From the cell containing the given text, extract its center point as [X, Y] coordinate. 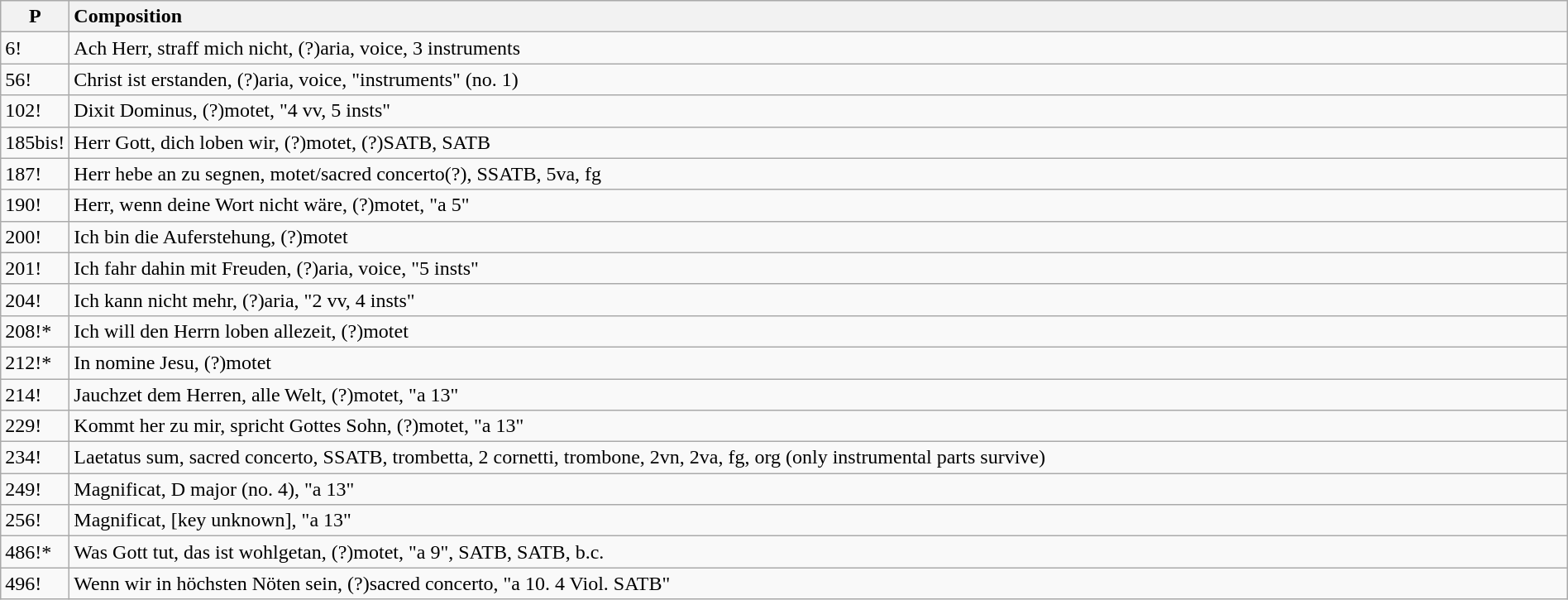
208!* [35, 331]
Herr Gott, dich loben wir, (?)motet, (?)SATB, SATB [819, 142]
204! [35, 300]
Ach Herr, straff mich nicht, (?)aria, voice, 3 instruments [819, 48]
486!* [35, 552]
Christ ist erstanden, (?)aria, voice, "instruments" (no. 1) [819, 79]
Herr, wenn deine Wort nicht wäre, (?)motet, "a 5" [819, 205]
229! [35, 426]
187! [35, 174]
201! [35, 268]
Magnificat, [key unknown], "a 13" [819, 521]
102! [35, 111]
249! [35, 489]
Magnificat, D major (no. 4), "a 13" [819, 489]
256! [35, 521]
214! [35, 395]
212!* [35, 362]
234! [35, 458]
In nomine Jesu, (?)motet [819, 362]
56! [35, 79]
Composition [819, 17]
Kommt her zu mir, spricht Gottes Sohn, (?)motet, "a 13" [819, 426]
185bis! [35, 142]
Ich will den Herrn loben allezeit, (?)motet [819, 331]
6! [35, 48]
200! [35, 237]
P [35, 17]
Wenn wir in höchsten Nöten sein, (?)sacred concerto, "a 10. 4 Viol. SATB" [819, 583]
Ich kann nicht mehr, (?)aria, "2 vv, 4 insts" [819, 300]
Ich fahr dahin mit Freuden, (?)aria, voice, "5 insts" [819, 268]
496! [35, 583]
Dixit Dominus, (?)motet, "4 vv, 5 insts" [819, 111]
Herr hebe an zu segnen, motet/sacred concerto(?), SSATB, 5va, fg [819, 174]
190! [35, 205]
Ich bin die Auferstehung, (?)motet [819, 237]
Laetatus sum, sacred concerto, SSATB, trombetta, 2 cornetti, trombone, 2vn, 2va, fg, org (only instrumental parts survive) [819, 458]
Jauchzet dem Herren, alle Welt, (?)motet, "a 13" [819, 395]
Was Gott tut, das ist wohlgetan, (?)motet, "a 9", SATB, SATB, b.c. [819, 552]
